Return the [x, y] coordinate for the center point of the cell that contains the specified text.  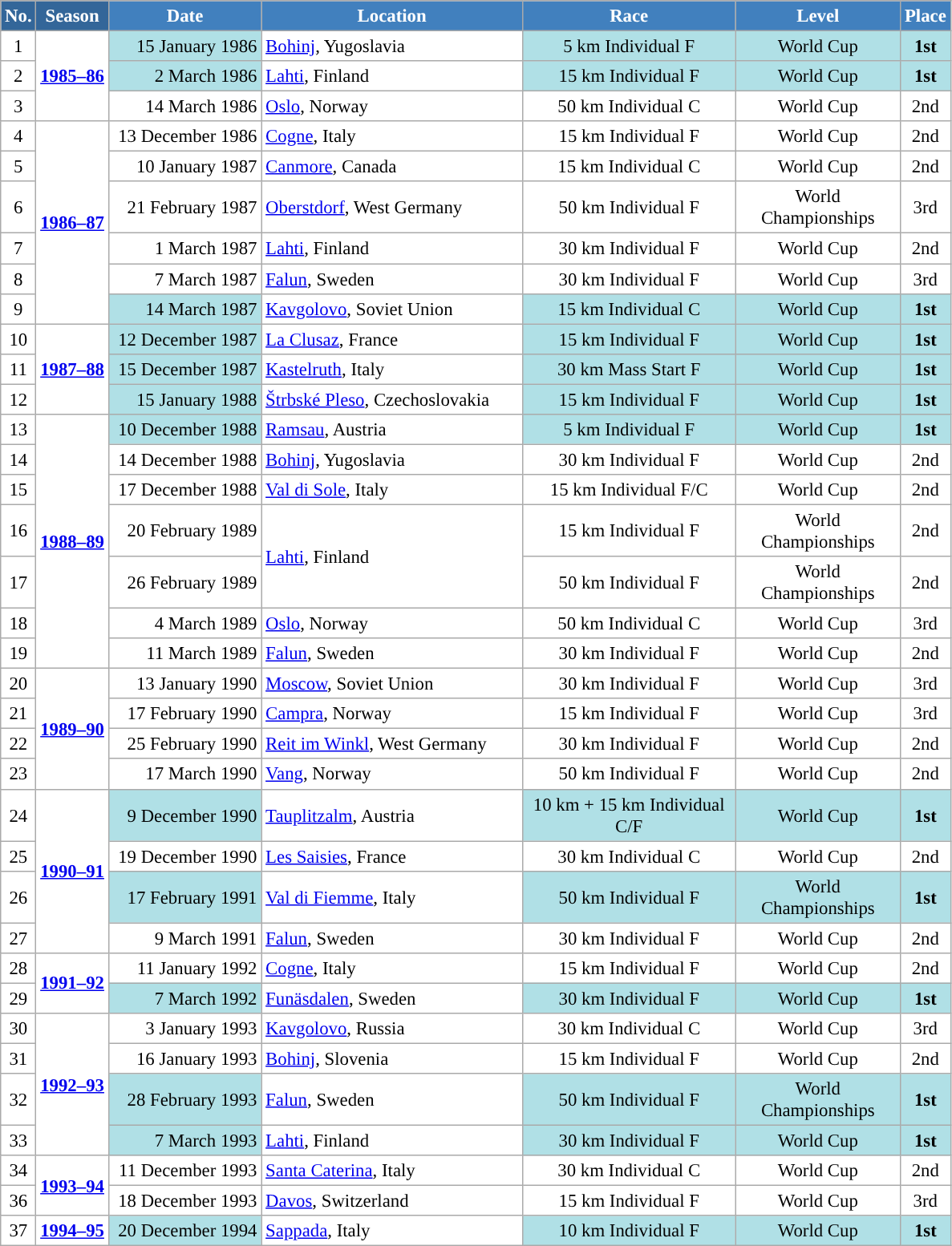
Canmore, Canada [392, 167]
18 December 1993 [184, 1201]
Oberstdorf, West Germany [392, 207]
17 March 1990 [184, 775]
17 December 1988 [184, 490]
20 December 1994 [184, 1231]
Val di Sole, Italy [392, 490]
7 March 1987 [184, 279]
20 [18, 684]
10 [18, 339]
La Clusaz, France [392, 339]
Race [629, 16]
34 [18, 1171]
Tauplitzalm, Austria [392, 815]
6 [18, 207]
15 January 1986 [184, 47]
7 March 1993 [184, 1141]
28 [18, 969]
14 March 1987 [184, 309]
Davos, Switzerland [392, 1201]
7 [18, 249]
Place [926, 16]
No. [18, 16]
Sappada, Italy [392, 1231]
3 January 1993 [184, 1029]
25 [18, 856]
13 [18, 430]
14 March 1986 [184, 107]
1988–89 [72, 542]
1991–92 [72, 983]
29 [18, 998]
19 [18, 653]
1 [18, 47]
30 km Mass Start F [629, 369]
24 [18, 815]
1992–93 [72, 1084]
36 [18, 1201]
Moscow, Soviet Union [392, 684]
10 December 1988 [184, 430]
15 January 1988 [184, 399]
19 December 1990 [184, 856]
25 February 1990 [184, 744]
1985–86 [72, 77]
20 February 1989 [184, 531]
Kavgolovo, Soviet Union [392, 309]
1987–88 [72, 369]
37 [18, 1231]
15 km Individual F/C [629, 490]
10 January 1987 [184, 167]
1989–90 [72, 729]
9 [18, 309]
Level [818, 16]
7 March 1992 [184, 998]
9 March 1991 [184, 938]
32 [18, 1100]
11 March 1989 [184, 653]
Funäsdalen, Sweden [392, 998]
2 [18, 76]
5 [18, 167]
17 February 1991 [184, 896]
16 [18, 531]
Bohinj, Slovenia [392, 1058]
1990–91 [72, 871]
Kastelruth, Italy [392, 369]
4 March 1989 [184, 624]
23 [18, 775]
Ramsau, Austria [392, 430]
10 km + 15 km Individual C/F [629, 815]
Štrbské Pleso, Czechoslovakia [392, 399]
33 [18, 1141]
12 [18, 399]
14 [18, 459]
26 February 1989 [184, 582]
1993–94 [72, 1185]
13 December 1986 [184, 136]
11 January 1992 [184, 969]
30 [18, 1029]
11 December 1993 [184, 1171]
1994–95 [72, 1231]
16 January 1993 [184, 1058]
8 [18, 279]
2 March 1986 [184, 76]
31 [18, 1058]
Val di Fiemme, Italy [392, 896]
Date [184, 16]
Location [392, 16]
14 December 1988 [184, 459]
15 December 1987 [184, 369]
4 [18, 136]
17 [18, 582]
10 km Individual F [629, 1231]
12 December 1987 [184, 339]
Vang, Norway [392, 775]
21 [18, 714]
26 [18, 896]
Season [72, 16]
Santa Caterina, Italy [392, 1171]
Kavgolovo, Russia [392, 1029]
9 December 1990 [184, 815]
1 March 1987 [184, 249]
18 [18, 624]
11 [18, 369]
22 [18, 744]
Les Saisies, France [392, 856]
1986–87 [72, 223]
17 February 1990 [184, 714]
21 February 1987 [184, 207]
15 [18, 490]
13 January 1990 [184, 684]
3 [18, 107]
Reit im Winkl, West Germany [392, 744]
Campra, Norway [392, 714]
27 [18, 938]
28 February 1993 [184, 1100]
